Detect which cell encompasses the target text, then output its [x, y] center coordinate. 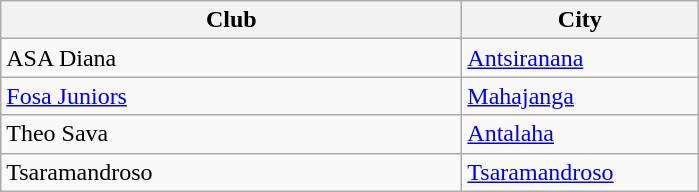
Club [232, 20]
Theo Sava [232, 134]
Fosa Juniors [232, 96]
Antsiranana [580, 58]
ASA Diana [232, 58]
Mahajanga [580, 96]
Antalaha [580, 134]
City [580, 20]
